Scan for the cell matching the given text and deliver its [X, Y] coordinate at center. 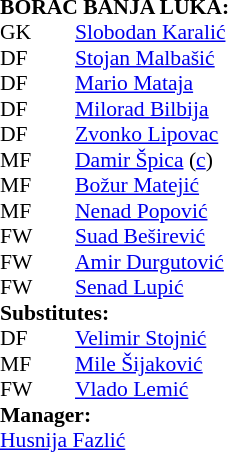
GK [19, 33]
